Return the (X, Y) coordinate for the center point of the cell that contains the specified text.  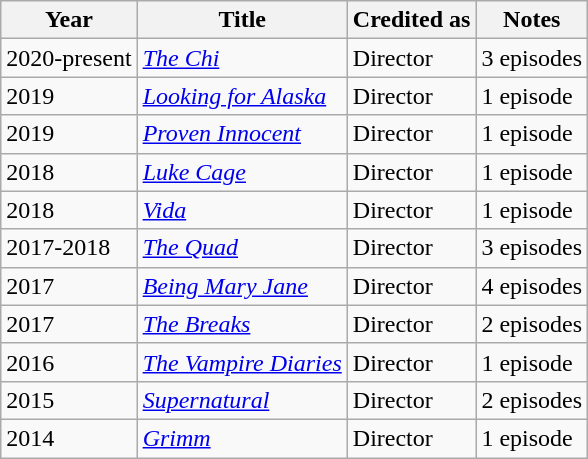
Supernatural (242, 400)
2015 (69, 400)
2014 (69, 438)
2017-2018 (69, 248)
Grimm (242, 438)
Title (242, 20)
4 episodes (532, 286)
The Breaks (242, 324)
2016 (69, 362)
Looking for Alaska (242, 96)
The Chi (242, 58)
Year (69, 20)
2020-present (69, 58)
The Vampire Diaries (242, 362)
The Quad (242, 248)
Vida (242, 210)
Credited as (412, 20)
Proven Innocent (242, 134)
Luke Cage (242, 172)
Notes (532, 20)
Being Mary Jane (242, 286)
